Extract the (X, Y) coordinate from the center of the cell holding the provided text.  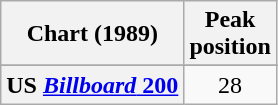
Chart (1989) (92, 34)
US Billboard 200 (92, 85)
28 (230, 85)
Peakposition (230, 34)
